Return [x, y] of the center of cell containing provided text 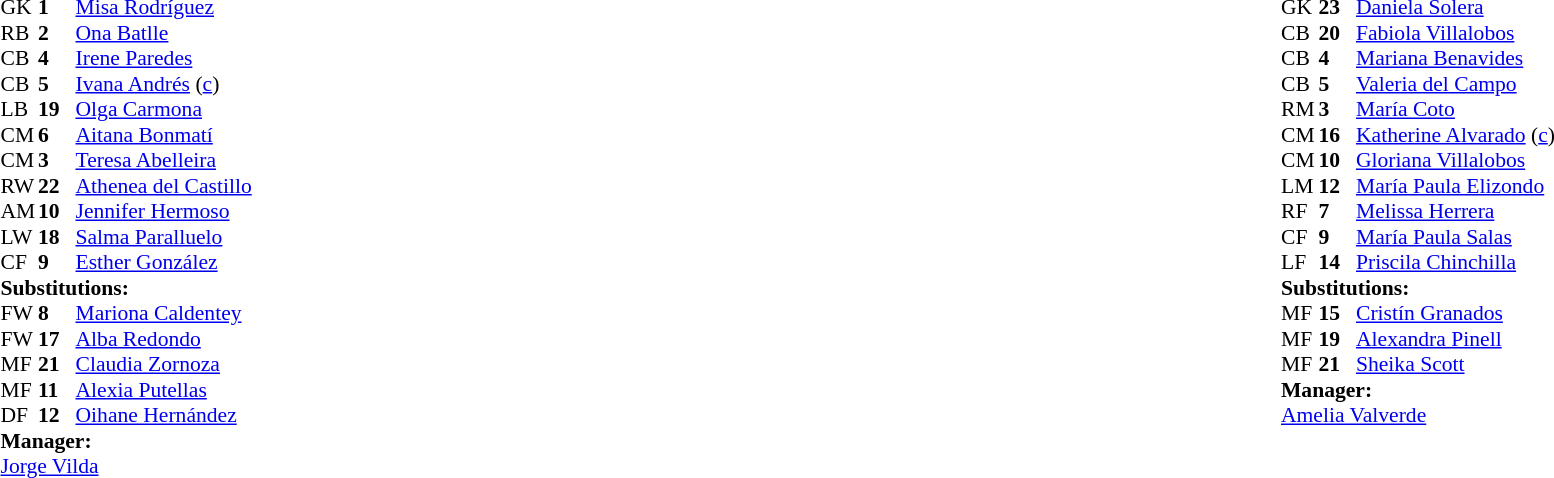
7 [1337, 211]
Aitana Bonmatí [164, 135]
22 [57, 186]
14 [1337, 263]
Ona Batlle [164, 33]
Teresa Abelleira [164, 161]
Claudia Zornoza [164, 365]
Alexia Putellas [164, 390]
DF [19, 415]
Manager: [126, 441]
8 [57, 313]
LW [19, 237]
RF [1300, 211]
Irene Paredes [164, 59]
15 [1337, 313]
Mariona Caldentey [164, 313]
18 [57, 237]
Oihane Hernández [164, 415]
RM [1300, 109]
Esther González [164, 263]
LM [1300, 186]
RB [19, 33]
Alba Redondo [164, 339]
Olga Carmona [164, 109]
2 [57, 33]
Salma Paralluelo [164, 237]
Athenea del Castillo [164, 186]
RW [19, 186]
Substitutions: [126, 288]
Jennifer Hermoso [164, 211]
6 [57, 135]
16 [1337, 135]
17 [57, 339]
11 [57, 390]
Ivana Andrés (c) [164, 84]
LB [19, 109]
LF [1300, 263]
AM [19, 211]
20 [1337, 33]
